Scan for the cell matching the given text and deliver its [X, Y] coordinate at center. 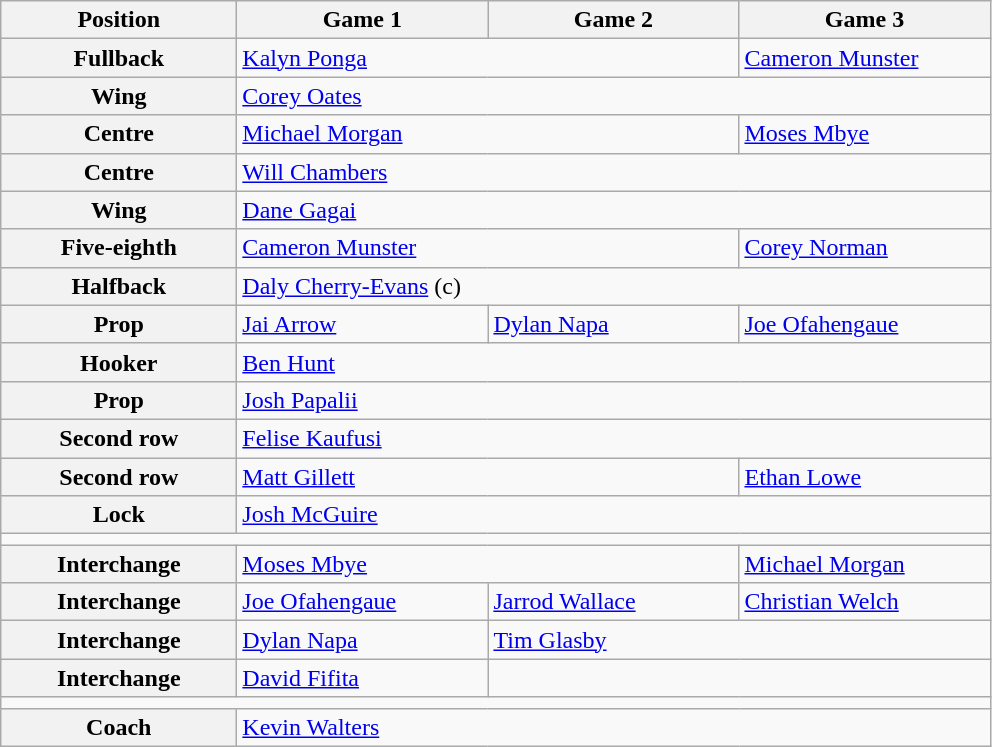
Matt Gillett [488, 477]
Christian Welch [864, 602]
Position [119, 20]
David Fifita [362, 678]
Dane Gagai [614, 210]
Will Chambers [614, 172]
Josh McGuire [614, 515]
Corey Norman [864, 248]
Ben Hunt [614, 362]
Josh Papalii [614, 400]
Ethan Lowe [864, 477]
Coach [119, 727]
Daly Cherry-Evans (c) [614, 286]
Lock [119, 515]
Jarrod Wallace [614, 602]
Kalyn Ponga [488, 58]
Jai Arrow [362, 324]
Five-eighth [119, 248]
Kevin Walters [614, 727]
Corey Oates [614, 96]
Fullback [119, 58]
Game 3 [864, 20]
Game 2 [614, 20]
Game 1 [362, 20]
Tim Glasby [739, 640]
Halfback [119, 286]
Felise Kaufusi [614, 438]
Hooker [119, 362]
